Identify which cell holds the provided text, then report its (X, Y) central coordinate. 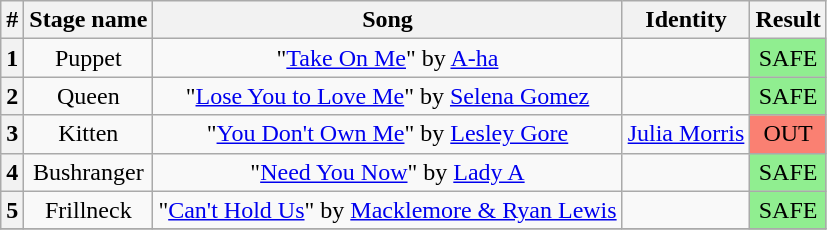
OUT (788, 134)
5 (12, 210)
3 (12, 134)
4 (12, 172)
2 (12, 96)
"Can't Hold Us" by Macklemore & Ryan Lewis (388, 210)
Julia Morris (686, 134)
Kitten (88, 134)
Queen (88, 96)
1 (12, 58)
Bushranger (88, 172)
Identity (686, 20)
Frillneck (88, 210)
# (12, 20)
"Need You Now" by Lady A (388, 172)
Puppet (88, 58)
"Take On Me" by A-ha (388, 58)
Song (388, 20)
Result (788, 20)
Stage name (88, 20)
"Lose You to Love Me" by Selena Gomez (388, 96)
"You Don't Own Me" by Lesley Gore (388, 134)
